Capture the cell that displays the provided text and extract its [x, y] central coordinate. 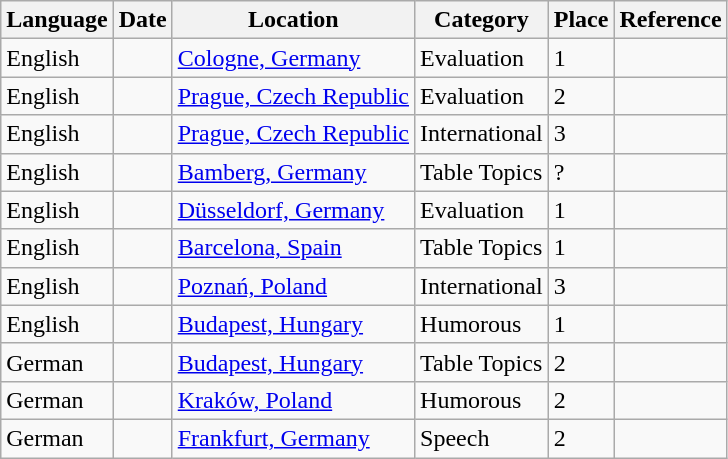
Place [581, 20]
Bamberg, Germany [293, 172]
Location [293, 20]
Category [482, 20]
Düsseldorf, Germany [293, 210]
Reference [670, 20]
Language [57, 20]
Date [142, 20]
Kraków, Poland [293, 400]
Frankfurt, Germany [293, 438]
Poznań, Poland [293, 286]
Speech [482, 438]
Cologne, Germany [293, 58]
? [581, 172]
Barcelona, Spain [293, 248]
